Search for the cell housing the specified text and yield its (x, y) center coordinate. 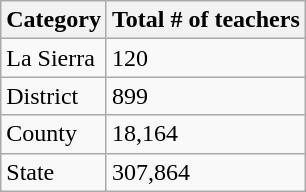
307,864 (206, 172)
District (54, 96)
State (54, 172)
18,164 (206, 134)
La Sierra (54, 58)
899 (206, 96)
County (54, 134)
Category (54, 20)
Total # of teachers (206, 20)
120 (206, 58)
